Find where the given text appears and provide that cell's center as (x, y) coordinate. 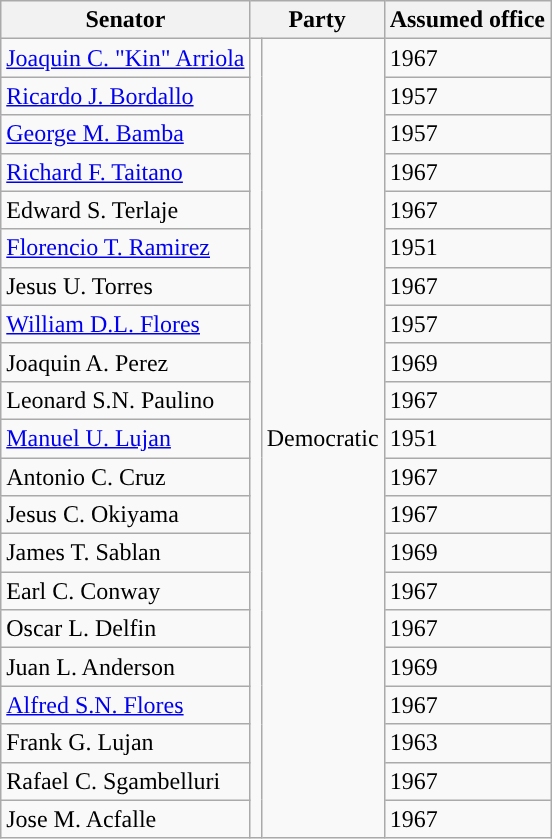
Assumed office (467, 20)
Jesus U. Torres (126, 286)
William D.L. Flores (126, 324)
Alfred S.N. Flores (126, 705)
James T. Sablan (126, 553)
Richard F. Taitano (126, 172)
Ricardo J. Bordallo (126, 96)
Jesus C. Okiyama (126, 515)
Rafael C. Sgambelluri (126, 781)
Juan L. Anderson (126, 667)
George M. Bamba (126, 134)
Party (317, 20)
Joaquin A. Perez (126, 362)
Florencio T. Ramirez (126, 248)
1963 (467, 743)
Leonard S.N. Paulino (126, 400)
Manuel U. Lujan (126, 438)
Frank G. Lujan (126, 743)
Earl C. Conway (126, 591)
Jose M. Acfalle (126, 819)
Senator (126, 20)
Oscar L. Delfin (126, 629)
Joaquin C. "Kin" Arriola (126, 58)
Democratic (322, 438)
Edward S. Terlaje (126, 210)
Antonio C. Cruz (126, 477)
